Pinpoint the cell where the given text exists, returning its (X, Y) midpoint coordinate. 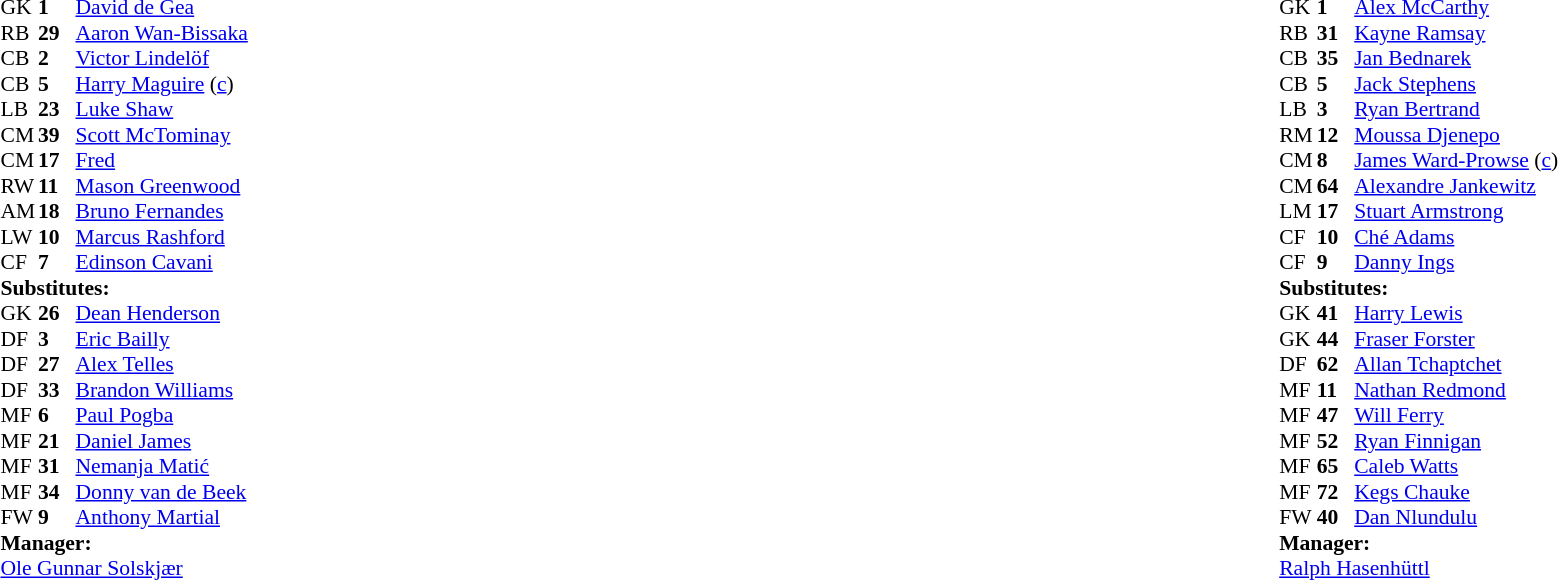
RW (19, 186)
6 (57, 415)
Fred (162, 161)
26 (57, 313)
Bruno Fernandes (162, 211)
Kegs Chauke (1456, 492)
62 (1336, 365)
34 (57, 492)
Will Ferry (1456, 415)
Jack Stephens (1456, 84)
29 (57, 33)
21 (57, 441)
Ché Adams (1456, 237)
12 (1336, 135)
Harry Maguire (c) (162, 84)
7 (57, 263)
33 (57, 390)
Daniel James (162, 441)
23 (57, 109)
44 (1336, 339)
Fraser Forster (1456, 339)
Jan Bednarek (1456, 59)
Aaron Wan-Bissaka (162, 33)
James Ward-Prowse (c) (1456, 161)
Stuart Armstrong (1456, 211)
Eric Bailly (162, 339)
Danny Ings (1456, 263)
LW (19, 237)
8 (1336, 161)
2 (57, 59)
40 (1336, 517)
65 (1336, 467)
27 (57, 365)
Caleb Watts (1456, 467)
Anthony Martial (162, 517)
64 (1336, 186)
LM (1298, 211)
Allan Tchaptchet (1456, 365)
Victor Lindelöf (162, 59)
Alex Telles (162, 365)
Nemanja Matić (162, 467)
Mason Greenwood (162, 186)
Ryan Finnigan (1456, 441)
18 (57, 211)
52 (1336, 441)
Donny van de Beek (162, 492)
Moussa Djenepo (1456, 135)
39 (57, 135)
Edinson Cavani (162, 263)
Marcus Rashford (162, 237)
Alexandre Jankewitz (1456, 186)
Kayne Ramsay (1456, 33)
Scott McTominay (162, 135)
47 (1336, 415)
Brandon Williams (162, 390)
72 (1336, 492)
Dean Henderson (162, 313)
Luke Shaw (162, 109)
Harry Lewis (1456, 313)
RM (1298, 135)
Nathan Redmond (1456, 390)
35 (1336, 59)
Paul Pogba (162, 415)
41 (1336, 313)
AM (19, 211)
Dan Nlundulu (1456, 517)
Ryan Bertrand (1456, 109)
